Return (x, y) of the center of cell containing provided text 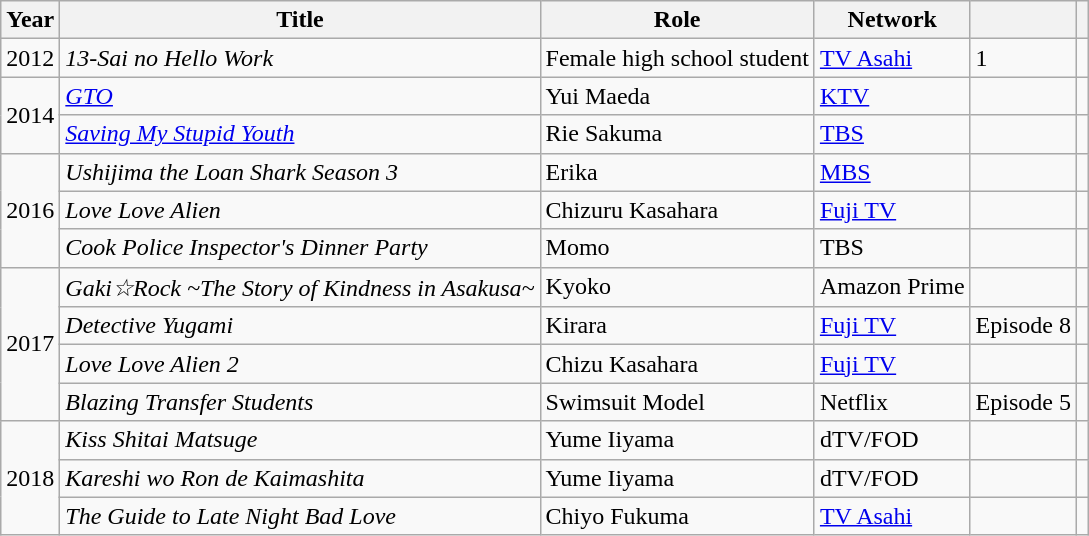
Kiss Shitai Matsuge (300, 440)
13-Sai no Hello Work (300, 58)
Episode 8 (1023, 326)
Role (677, 20)
The Guide to Late Night Bad Love (300, 516)
Chizu Kasahara (677, 364)
Ushijima the Loan Shark Season 3 (300, 172)
Momo (677, 248)
Kirara (677, 326)
Female high school student (677, 58)
Detective Yugami (300, 326)
Chiyo Fukuma (677, 516)
Kyoko (677, 287)
Kareshi wo Ron de Kaimashita (300, 478)
2014 (30, 115)
Chizuru Kasahara (677, 210)
Gaki☆Rock ~The Story of Kindness in Asakusa~ (300, 287)
Title (300, 20)
2012 (30, 58)
2016 (30, 210)
1 (1023, 58)
Erika (677, 172)
Year (30, 20)
Netflix (892, 402)
Love Love Alien (300, 210)
Saving My Stupid Youth (300, 134)
Network (892, 20)
Episode 5 (1023, 402)
Cook Police Inspector's Dinner Party (300, 248)
Love Love Alien 2 (300, 364)
2018 (30, 478)
Swimsuit Model (677, 402)
GTO (300, 96)
KTV (892, 96)
Rie Sakuma (677, 134)
MBS (892, 172)
Amazon Prime (892, 287)
2017 (30, 344)
Blazing Transfer Students (300, 402)
Yui Maeda (677, 96)
